Pinpoint the cell where the given text exists, returning its (X, Y) midpoint coordinate. 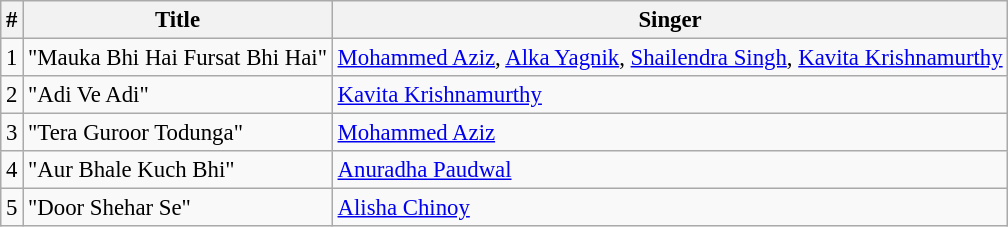
4 (12, 170)
1 (12, 58)
"Tera Guroor Todunga" (178, 133)
Singer (670, 20)
# (12, 20)
3 (12, 133)
5 (12, 208)
Alisha Chinoy (670, 208)
Mohammed Aziz, Alka Yagnik, Shailendra Singh, Kavita Krishnamurthy (670, 58)
Title (178, 20)
2 (12, 95)
"Door Shehar Se" (178, 208)
Anuradha Paudwal (670, 170)
Mohammed Aziz (670, 133)
"Adi Ve Adi" (178, 95)
"Aur Bhale Kuch Bhi" (178, 170)
Kavita Krishnamurthy (670, 95)
"Mauka Bhi Hai Fursat Bhi Hai" (178, 58)
